Determine the [x, y] coordinate at the center of the cell enclosing the given text.  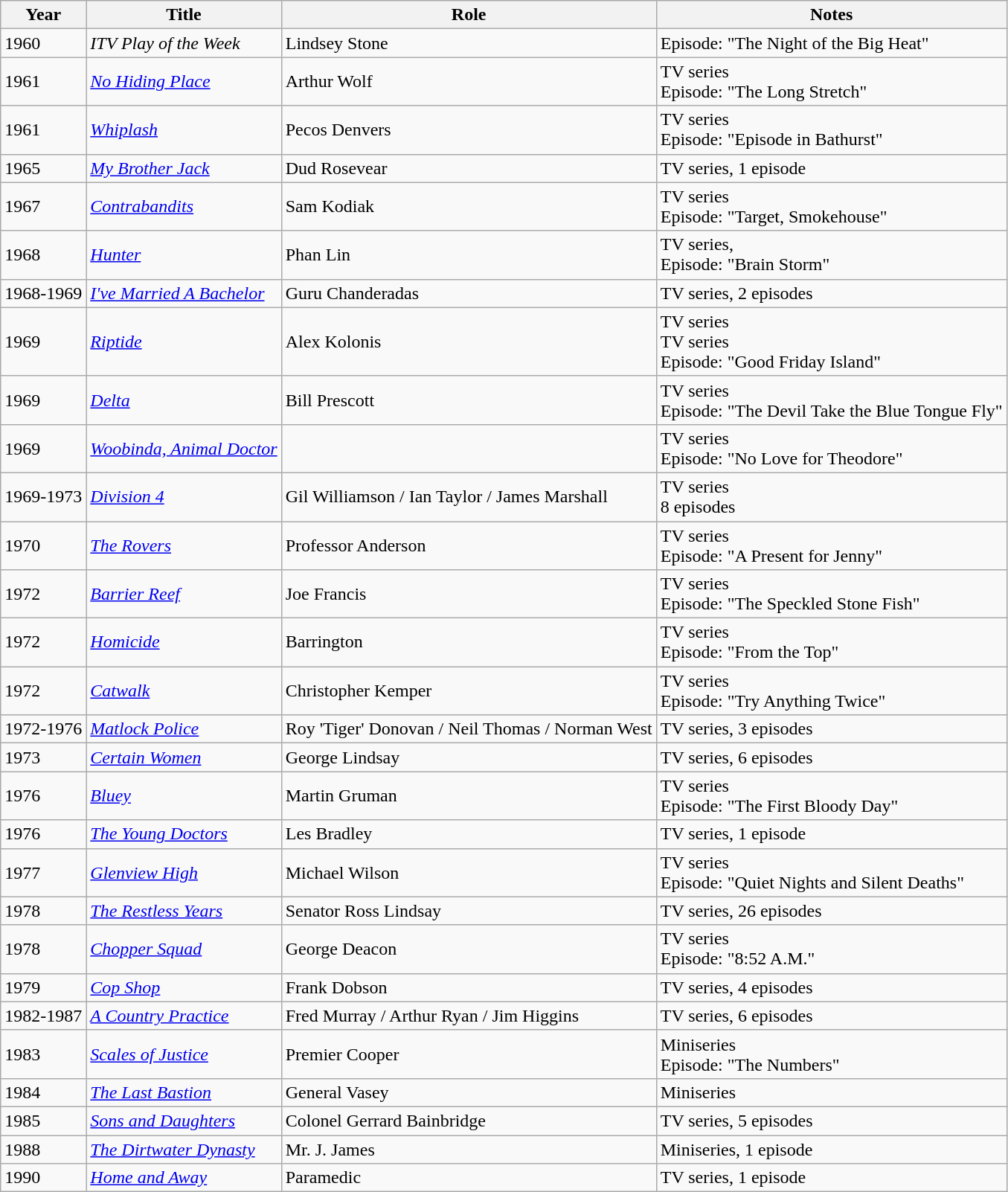
1960 [43, 43]
Colonel Gerrard Bainbridge [469, 1121]
Phan Lin [469, 254]
1973 [43, 757]
George Lindsay [469, 757]
TV series8 episodes [832, 497]
Christopher Kemper [469, 690]
Barrier Reef [184, 594]
TV seriesEpisode: "8:52 A.M." [832, 949]
Alex Kolonis [469, 342]
Home and Away [184, 1178]
TV seriesEpisode: "The Speckled Stone Fish" [832, 594]
The Young Doctors [184, 834]
Scales of Justice [184, 1054]
1972-1976 [43, 729]
1969-1973 [43, 497]
Senator Ross Lindsay [469, 911]
Pecos Denvers [469, 129]
TV seriesEpisode: "The Long Stretch" [832, 82]
Miniseries, 1 episode [832, 1150]
Glenview High [184, 872]
TV series Episode: "The First Bloody Day" [832, 796]
1968-1969 [43, 293]
1979 [43, 987]
Division 4 [184, 497]
Martin Gruman [469, 796]
Cop Shop [184, 987]
Guru Chanderadas [469, 293]
Hunter [184, 254]
Year [43, 15]
Sam Kodiak [469, 207]
1985 [43, 1121]
Matlock Police [184, 729]
Sons and Daughters [184, 1121]
Lindsey Stone [469, 43]
Chopper Squad [184, 949]
TV series, 5 episodes [832, 1121]
Certain Women [184, 757]
Whiplash [184, 129]
TV seriesEpisode: "No Love for Theodore" [832, 448]
Bill Prescott [469, 400]
Contrabandits [184, 207]
TV seriesTV seriesEpisode: "Good Friday Island" [832, 342]
Title [184, 15]
The Restless Years [184, 911]
Woobinda, Animal Doctor [184, 448]
General Vasey [469, 1092]
Notes [832, 15]
TV seriesEpisode: "Episode in Bathurst" [832, 129]
1982-1987 [43, 1016]
Fred Murray / Arthur Ryan / Jim Higgins [469, 1016]
TV seriesEpisode: "Target, Smokehouse" [832, 207]
Riptide [184, 342]
No Hiding Place [184, 82]
Homicide [184, 643]
Les Bradley [469, 834]
The Last Bastion [184, 1092]
Barrington [469, 643]
Joe Francis [469, 594]
Premier Cooper [469, 1054]
TV series, 4 episodes [832, 987]
Miniseries [832, 1092]
TV seriesEpisode: "Quiet Nights and Silent Deaths" [832, 872]
1984 [43, 1092]
1968 [43, 254]
A Country Practice [184, 1016]
Bluey [184, 796]
TV series,Episode: "Brain Storm" [832, 254]
1965 [43, 168]
1970 [43, 545]
Dud Rosevear [469, 168]
Professor Anderson [469, 545]
TV series, 2 episodes [832, 293]
I've Married A Bachelor [184, 293]
TV seriesEpisode: "The Devil Take the Blue Tongue Fly" [832, 400]
1988 [43, 1150]
TV series, 26 episodes [832, 911]
Paramedic [469, 1178]
1990 [43, 1178]
1967 [43, 207]
Michael Wilson [469, 872]
1977 [43, 872]
1983 [43, 1054]
TV seriesEpisode: "A Present for Jenny" [832, 545]
TV seriesEpisode: "From the Top" [832, 643]
Roy 'Tiger' Donovan / Neil Thomas / Norman West [469, 729]
Catwalk [184, 690]
Episode: "The Night of the Big Heat" [832, 43]
Mr. J. James [469, 1150]
ITV Play of the Week [184, 43]
George Deacon [469, 949]
Delta [184, 400]
The Rovers [184, 545]
Frank Dobson [469, 987]
MiniseriesEpisode: "The Numbers" [832, 1054]
Gil Williamson / Ian Taylor / James Marshall [469, 497]
The Dirtwater Dynasty [184, 1150]
Arthur Wolf [469, 82]
Role [469, 15]
My Brother Jack [184, 168]
TV series, 3 episodes [832, 729]
TV seriesEpisode: "Try Anything Twice" [832, 690]
